Detect which cell encompasses the target text, then output its (X, Y) center coordinate. 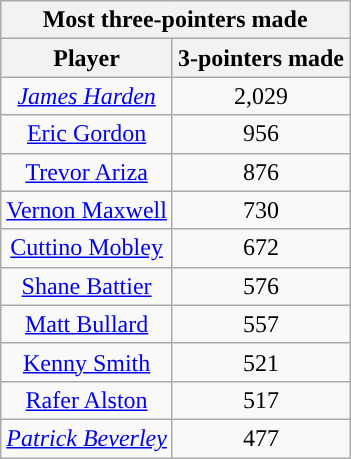
Trevor Ariza (87, 172)
Matt Bullard (87, 324)
Patrick Beverley (87, 438)
576 (260, 286)
James Harden (87, 96)
956 (260, 134)
Kenny Smith (87, 362)
876 (260, 172)
517 (260, 400)
2,029 (260, 96)
672 (260, 248)
Rafer Alston (87, 400)
3-pointers made (260, 58)
557 (260, 324)
Cuttino Mobley (87, 248)
Vernon Maxwell (87, 210)
Most three-pointers made (176, 20)
730 (260, 210)
Player (87, 58)
521 (260, 362)
Shane Battier (87, 286)
477 (260, 438)
Eric Gordon (87, 134)
